Return (x, y) of the center of cell containing provided text 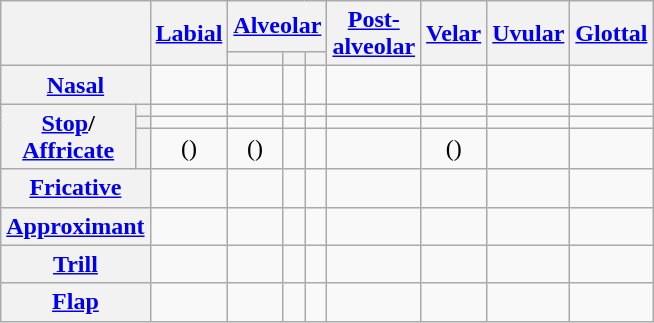
Velar (454, 34)
Labial (189, 34)
Fricative (76, 188)
Glottal (612, 34)
Alveolar (278, 26)
Approximant (76, 226)
Stop/Affricate (68, 136)
Trill (76, 264)
Nasal (76, 85)
Uvular (528, 34)
Post-alveolar (374, 34)
Flap (76, 302)
